Scan for the cell matching the given text and deliver its (X, Y) coordinate at center. 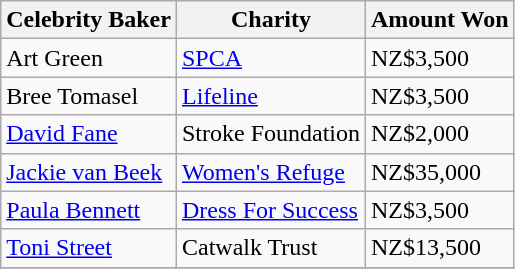
Jackie van Beek (89, 172)
Dress For Success (270, 210)
Paula Bennett (89, 210)
SPCA (270, 58)
NZ$35,000 (440, 172)
Charity (270, 20)
Lifeline (270, 96)
Amount Won (440, 20)
Celebrity Baker (89, 20)
Stroke Foundation (270, 134)
NZ$13,500 (440, 248)
Catwalk Trust (270, 248)
Women's Refuge (270, 172)
Art Green (89, 58)
Bree Tomasel (89, 96)
NZ$2,000 (440, 134)
David Fane (89, 134)
Toni Street (89, 248)
